From the cell containing the given text, extract its center point as [X, Y] coordinate. 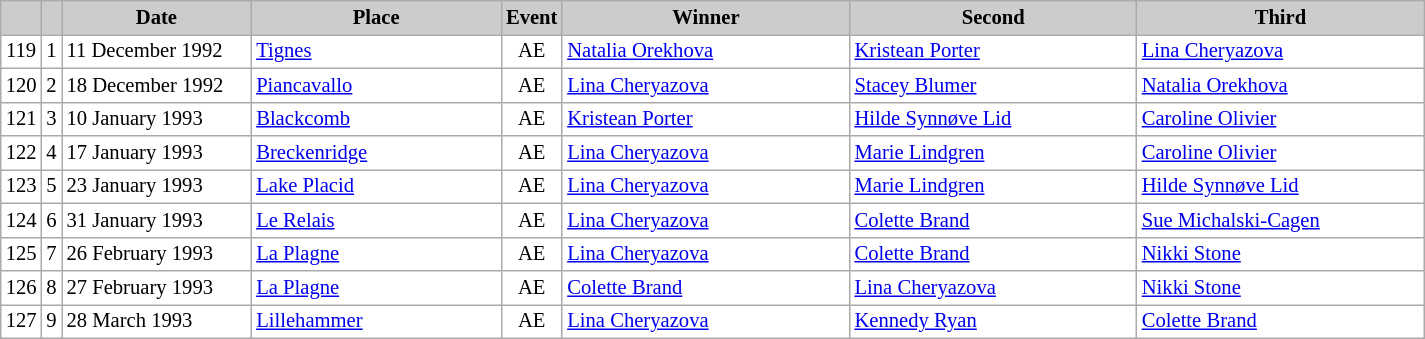
5 [51, 186]
123 [22, 186]
Place [376, 17]
124 [22, 220]
Piancavallo [376, 85]
Winner [706, 17]
122 [22, 153]
120 [22, 85]
121 [22, 119]
7 [51, 254]
23 January 1993 [157, 186]
2 [51, 85]
Kennedy Ryan [994, 321]
27 February 1993 [157, 287]
Blackcomb [376, 119]
Third [1280, 17]
8 [51, 287]
4 [51, 153]
6 [51, 220]
Stacey Blumer [994, 85]
127 [22, 321]
Sue Michalski-Cagen [1280, 220]
Second [994, 17]
26 February 1993 [157, 254]
1 [51, 51]
Event [532, 17]
11 December 1992 [157, 51]
3 [51, 119]
Lillehammer [376, 321]
119 [22, 51]
Breckenridge [376, 153]
Date [157, 17]
10 January 1993 [157, 119]
126 [22, 287]
31 January 1993 [157, 220]
Le Relais [376, 220]
125 [22, 254]
Tignes [376, 51]
17 January 1993 [157, 153]
Lake Placid [376, 186]
9 [51, 321]
18 December 1992 [157, 85]
28 March 1993 [157, 321]
